Provide the [X, Y] coordinate of the cell's center where the given text is located.  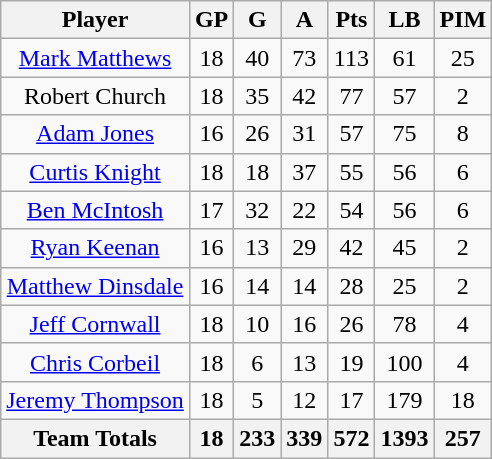
179 [404, 400]
77 [352, 96]
Team Totals [96, 438]
8 [463, 134]
Curtis Knight [96, 172]
Ben McIntosh [96, 210]
61 [404, 58]
75 [404, 134]
Adam Jones [96, 134]
PIM [463, 20]
113 [352, 58]
Chris Corbeil [96, 362]
10 [258, 324]
LB [404, 20]
1393 [404, 438]
Mark Matthews [96, 58]
32 [258, 210]
100 [404, 362]
G [258, 20]
35 [258, 96]
22 [304, 210]
257 [463, 438]
73 [304, 58]
31 [304, 134]
Jeff Cornwall [96, 324]
54 [352, 210]
339 [304, 438]
A [304, 20]
45 [404, 248]
572 [352, 438]
28 [352, 286]
233 [258, 438]
19 [352, 362]
GP [211, 20]
55 [352, 172]
Matthew Dinsdale [96, 286]
Jeremy Thompson [96, 400]
12 [304, 400]
5 [258, 400]
Ryan Keenan [96, 248]
40 [258, 58]
Pts [352, 20]
Robert Church [96, 96]
37 [304, 172]
Player [96, 20]
29 [304, 248]
78 [404, 324]
